Locate the cell with the specified text and output its [X, Y] center coordinate. 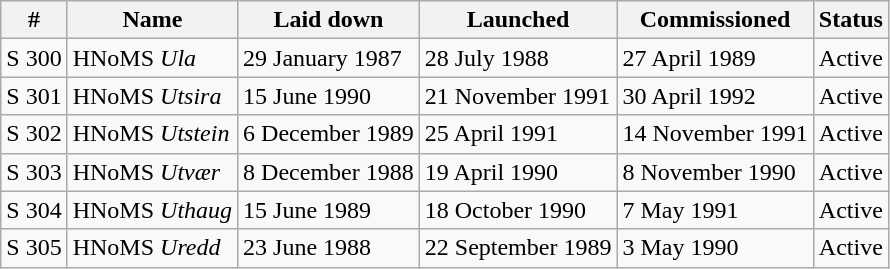
Commissioned [715, 20]
S 304 [34, 210]
S 302 [34, 134]
HNoMS Utsira [152, 96]
HNoMS Ula [152, 58]
6 December 1989 [329, 134]
22 September 1989 [518, 248]
HNoMS Utstein [152, 134]
15 June 1989 [329, 210]
S 303 [34, 172]
# [34, 20]
S 300 [34, 58]
28 July 1988 [518, 58]
18 October 1990 [518, 210]
Name [152, 20]
8 December 1988 [329, 172]
19 April 1990 [518, 172]
14 November 1991 [715, 134]
Launched [518, 20]
HNoMS Uthaug [152, 210]
8 November 1990 [715, 172]
S 301 [34, 96]
15 June 1990 [329, 96]
25 April 1991 [518, 134]
7 May 1991 [715, 210]
3 May 1990 [715, 248]
Laid down [329, 20]
HNoMS Uredd [152, 248]
Status [850, 20]
27 April 1989 [715, 58]
21 November 1991 [518, 96]
23 June 1988 [329, 248]
S 305 [34, 248]
HNoMS Utvær [152, 172]
30 April 1992 [715, 96]
29 January 1987 [329, 58]
